Identify which cell holds the provided text, then report its (X, Y) central coordinate. 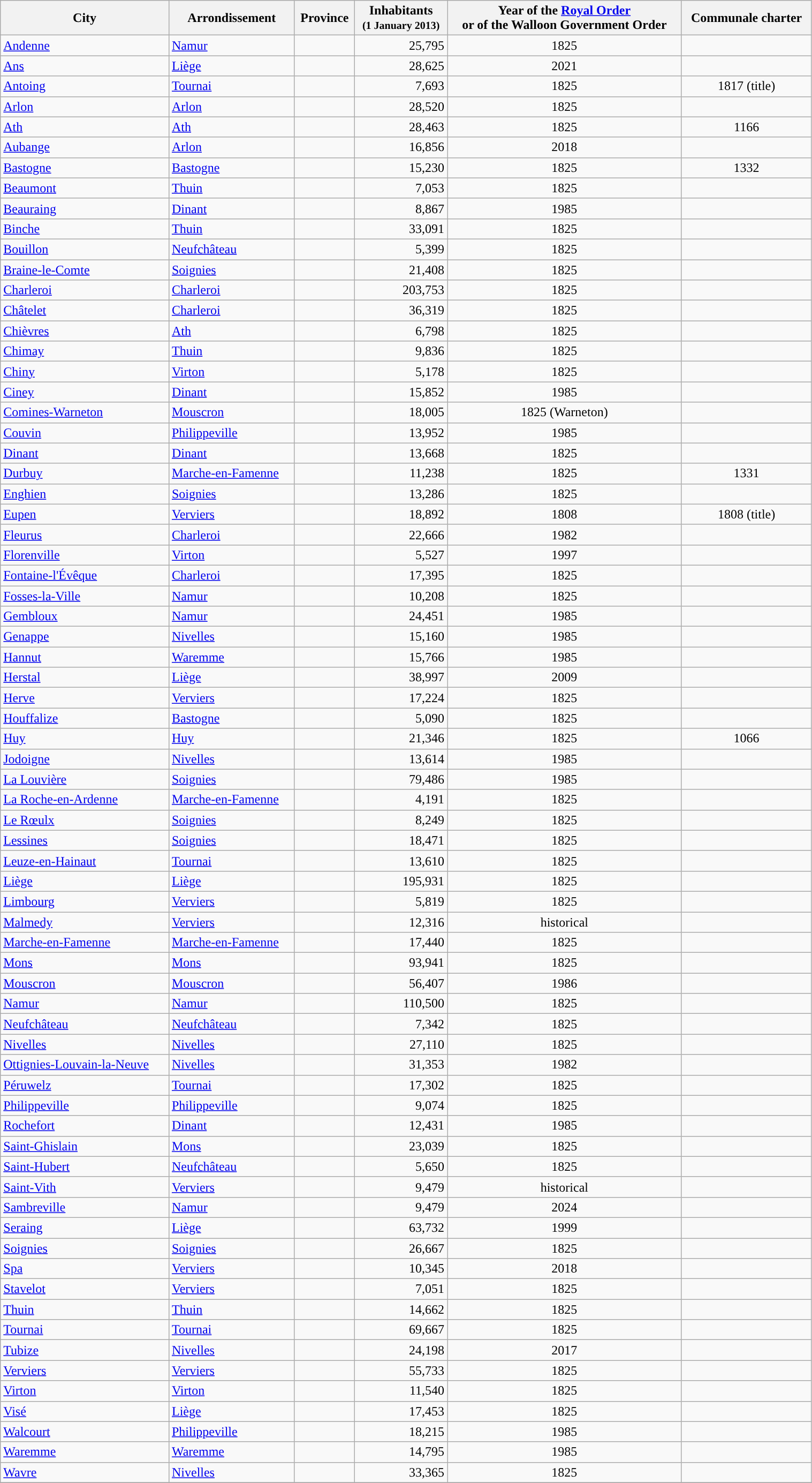
28,520 (401, 107)
5,090 (401, 718)
Chièvres (85, 331)
Florenville (85, 555)
8,867 (401, 208)
1808 (title) (746, 514)
15,766 (401, 657)
26,667 (401, 1248)
21,408 (401, 269)
La Roche-en-Ardenne (85, 800)
1986 (565, 983)
15,160 (401, 637)
Malmedy (85, 922)
1808 (565, 514)
Walcourt (85, 1432)
Lessines (85, 840)
17,224 (401, 698)
15,230 (401, 168)
Aubange (85, 147)
2017 (565, 1350)
Herstal (85, 677)
Le Rœulx (85, 820)
7,693 (401, 86)
Couvin (85, 433)
Ans (85, 66)
Genappe (85, 637)
1997 (565, 555)
13,668 (401, 453)
Tubize (85, 1350)
69,667 (401, 1330)
18,892 (401, 514)
13,286 (401, 494)
Hannut (85, 657)
Fleurus (85, 535)
Saint-Hubert (85, 1166)
Year of the Royal Order or of the Walloon Government Order (565, 18)
1331 (746, 473)
33,091 (401, 229)
36,319 (401, 311)
9,836 (401, 351)
Ottignies-Louvain-la-Neuve (85, 1065)
Fontaine-l'Évêque (85, 575)
24,451 (401, 616)
Châtelet (85, 311)
Binche (85, 229)
Jodoigne (85, 759)
Sambreville (85, 1207)
13,610 (401, 861)
11,238 (401, 473)
13,614 (401, 759)
17,453 (401, 1411)
10,345 (401, 1269)
203,753 (401, 290)
Braine-le-Comte (85, 269)
1817 (title) (746, 86)
15,852 (401, 392)
Bouillon (85, 249)
17,395 (401, 575)
14,662 (401, 1309)
38,997 (401, 677)
Rochefort (85, 1126)
93,941 (401, 963)
Inhabitants(1 January 2013) (401, 18)
24,198 (401, 1350)
4,191 (401, 800)
1166 (746, 127)
Fosses-la-Ville (85, 596)
Ciney (85, 392)
22,666 (401, 535)
16,856 (401, 147)
13,952 (401, 433)
Durbuy (85, 473)
Gembloux (85, 616)
Eupen (85, 514)
14,795 (401, 1452)
Andenne (85, 46)
9,074 (401, 1105)
17,440 (401, 943)
56,407 (401, 983)
Visé (85, 1411)
5,527 (401, 555)
Antoing (85, 86)
17,302 (401, 1085)
2009 (565, 677)
2021 (565, 66)
8,249 (401, 820)
5,819 (401, 901)
Beaumont (85, 188)
2024 (565, 1207)
6,798 (401, 331)
1066 (746, 739)
79,486 (401, 779)
Seraing (85, 1228)
110,500 (401, 1004)
25,795 (401, 46)
12,316 (401, 922)
Enghien (85, 494)
18,215 (401, 1432)
Herve (85, 698)
5,650 (401, 1166)
31,353 (401, 1065)
27,110 (401, 1044)
Province (324, 18)
5,178 (401, 372)
Comines-Warneton (85, 412)
1332 (746, 168)
Beauraing (85, 208)
Wavre (85, 1472)
Chiny (85, 372)
Saint-Vith (85, 1187)
21,346 (401, 739)
28,463 (401, 127)
55,733 (401, 1371)
10,208 (401, 596)
28,625 (401, 66)
23,039 (401, 1146)
City (85, 18)
63,732 (401, 1228)
1825 (Warneton) (565, 412)
Spa (85, 1269)
12,431 (401, 1126)
Stavelot (85, 1289)
33,365 (401, 1472)
7,051 (401, 1289)
Leuze-en-Hainaut (85, 861)
Péruwelz (85, 1085)
Houffalize (85, 718)
1999 (565, 1228)
Chimay (85, 351)
Saint-Ghislain (85, 1146)
18,471 (401, 840)
Communale charter (746, 18)
Limbourg (85, 901)
195,931 (401, 881)
7,342 (401, 1024)
11,540 (401, 1391)
5,399 (401, 249)
La Louvière (85, 779)
7,053 (401, 188)
Arrondissement (231, 18)
18,005 (401, 412)
